Extract the [x, y] coordinate from the center of the cell holding the provided text.  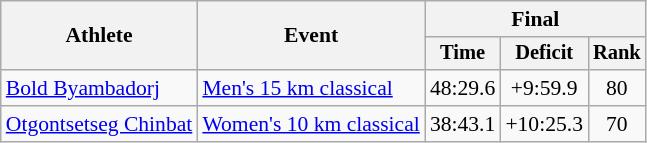
Bold Byambadorj [100, 88]
Women's 10 km classical [311, 124]
Athlete [100, 36]
Otgontsetseg Chinbat [100, 124]
Event [311, 36]
80 [617, 88]
Men's 15 km classical [311, 88]
+10:25.3 [544, 124]
38:43.1 [462, 124]
+9:59.9 [544, 88]
70 [617, 124]
Final [536, 19]
Deficit [544, 54]
Rank [617, 54]
Time [462, 54]
48:29.6 [462, 88]
